Return the (x, y) coordinate for the center point of the cell that contains the specified text.  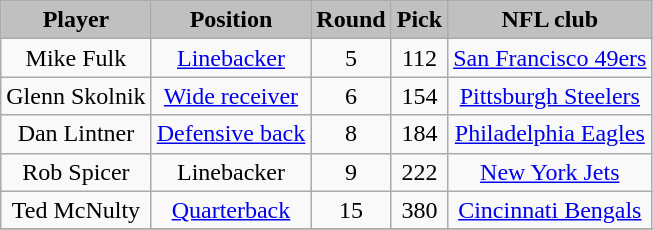
Defensive back (231, 134)
Round (351, 20)
5 (351, 58)
Pick (419, 20)
184 (419, 134)
Position (231, 20)
Rob Spicer (76, 172)
154 (419, 96)
Philadelphia Eagles (550, 134)
112 (419, 58)
Ted McNulty (76, 210)
Pittsburgh Steelers (550, 96)
380 (419, 210)
Cincinnati Bengals (550, 210)
Glenn Skolnik (76, 96)
Mike Fulk (76, 58)
Dan Lintner (76, 134)
9 (351, 172)
San Francisco 49ers (550, 58)
6 (351, 96)
15 (351, 210)
NFL club (550, 20)
222 (419, 172)
New York Jets (550, 172)
Player (76, 20)
Quarterback (231, 210)
8 (351, 134)
Wide receiver (231, 96)
